Identify which cell holds the provided text, then report its [x, y] central coordinate. 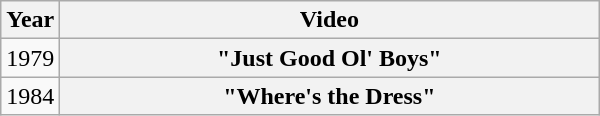
"Where's the Dress" [330, 96]
1984 [30, 96]
1979 [30, 58]
"Just Good Ol' Boys" [330, 58]
Year [30, 20]
Video [330, 20]
